Find where the given text appears and provide that cell's center as (x, y) coordinate. 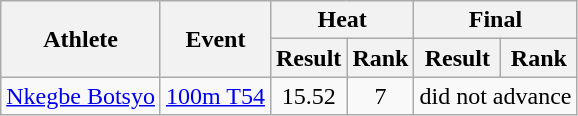
Final (496, 20)
Athlete (81, 39)
Nkegbe Botsyo (81, 96)
100m T54 (215, 96)
Heat (342, 20)
15.52 (308, 96)
did not advance (496, 96)
7 (380, 96)
Event (215, 39)
